Output the [X, Y] coordinate of the center of the cell containing the given text.  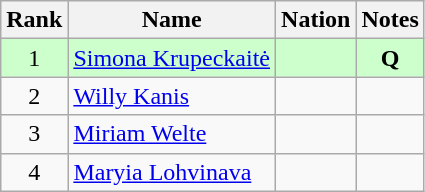
3 [34, 134]
Nation [316, 20]
Rank [34, 20]
Maryia Lohvinava [172, 172]
Q [390, 58]
4 [34, 172]
1 [34, 58]
Simona Krupeckaitė [172, 58]
Willy Kanis [172, 96]
Miriam Welte [172, 134]
Notes [390, 20]
2 [34, 96]
Name [172, 20]
